Provide the [x, y] coordinate of the cell's center where the given text is located.  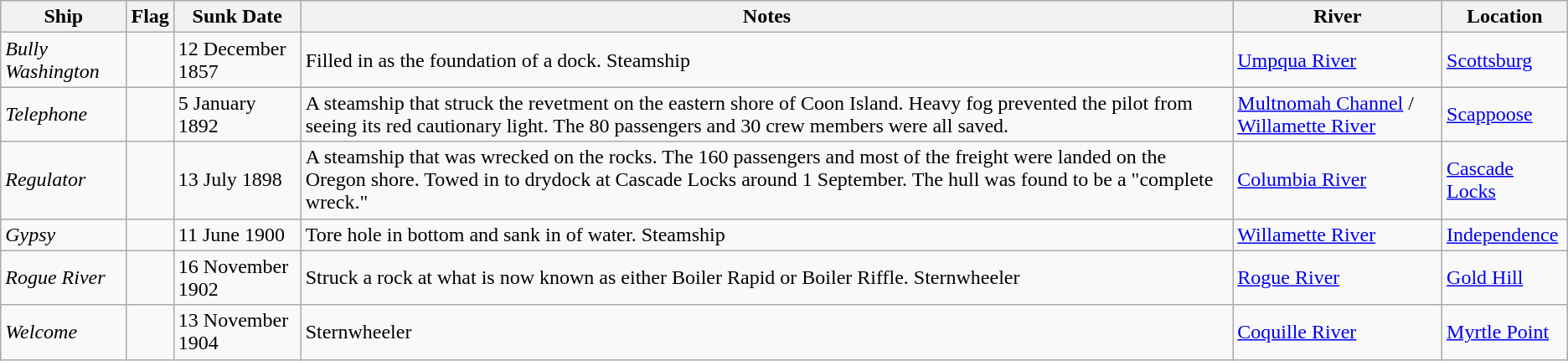
13 July 1898 [237, 180]
Independence [1505, 235]
Welcome [64, 332]
Notes [767, 17]
Filled in as the foundation of a dock. Steamship [767, 60]
Coquille River [1338, 332]
Telephone [64, 114]
5 January 1892 [237, 114]
Ship [64, 17]
11 June 1900 [237, 235]
Scottsburg [1505, 60]
Bully Washington [64, 60]
Willamette River [1338, 235]
Flag [150, 17]
Gypsy [64, 235]
Sunk Date [237, 17]
Tore hole in bottom and sank in of water. Steamship [767, 235]
Struck a rock at what is now known as either Boiler Rapid or Boiler Riffle. Sternwheeler [767, 278]
Multnomah Channel / Willamette River [1338, 114]
12 December 1857 [237, 60]
Regulator [64, 180]
Scappoose [1505, 114]
River [1338, 17]
Gold Hill [1505, 278]
Location [1505, 17]
13 November 1904 [237, 332]
16 November 1902 [237, 278]
Sternwheeler [767, 332]
Columbia River [1338, 180]
Myrtle Point [1505, 332]
Umpqua River [1338, 60]
Cascade Locks [1505, 180]
